Determine the (x, y) coordinate at the center of the cell enclosing the given text.  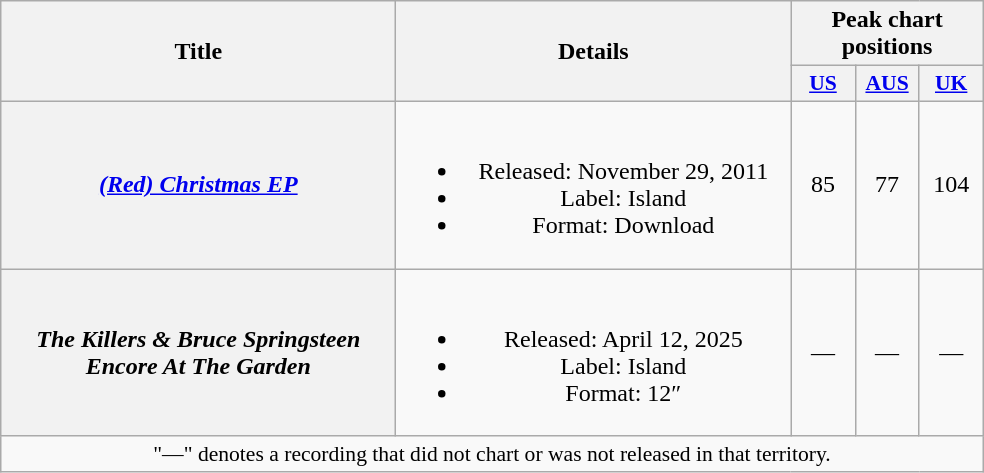
AUS (887, 84)
Details (594, 52)
Released: November 29, 2011Label: IslandFormat: Download (594, 184)
104 (951, 184)
Title (198, 52)
The Killers & Bruce Springsteen Encore At The Garden (198, 352)
77 (887, 184)
US (823, 84)
85 (823, 184)
Peak chart positions (887, 34)
UK (951, 84)
"—" denotes a recording that did not chart or was not released in that territory. (492, 454)
(Red) Christmas EP (198, 184)
Released: April 12, 2025Label: IslandFormat: 12″ (594, 352)
